Scan for the cell matching the given text and deliver its [x, y] coordinate at center. 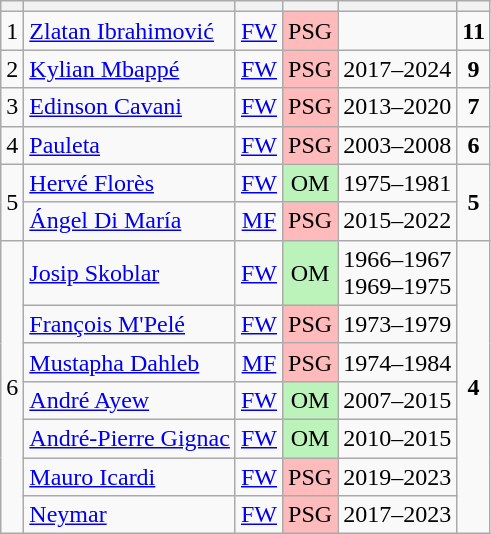
9 [474, 69]
1973–1979 [398, 324]
André-Pierre Gignac [130, 438]
Kylian Mbappé [130, 69]
Hervé Florès [130, 183]
11 [474, 31]
2003–2008 [398, 145]
2010–2015 [398, 438]
François M'Pelé [130, 324]
1974–1984 [398, 362]
2013–2020 [398, 107]
2019–2023 [398, 477]
1 [12, 31]
Mustapha Dahleb [130, 362]
Mauro Icardi [130, 477]
3 [12, 107]
Pauleta [130, 145]
Neymar [130, 515]
Ángel Di María [130, 221]
1966–19671969–1975 [398, 272]
2007–2015 [398, 400]
Edinson Cavani [130, 107]
7 [474, 107]
1975–1981 [398, 183]
2017–2024 [398, 69]
2 [12, 69]
Josip Skoblar [130, 272]
Zlatan Ibrahimović [130, 31]
2017–2023 [398, 515]
2015–2022 [398, 221]
André Ayew [130, 400]
